Output the (x, y) coordinate of the center of the cell containing the given text.  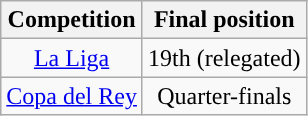
Final position (224, 20)
19th (relegated) (224, 58)
Quarter-finals (224, 96)
La Liga (72, 58)
Competition (72, 20)
Copa del Rey (72, 96)
